Find where the given text appears and provide that cell's center as (X, Y) coordinate. 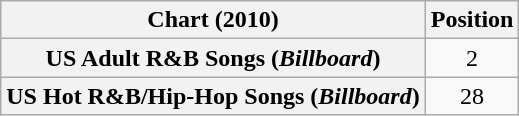
28 (472, 96)
2 (472, 58)
Position (472, 20)
US Hot R&B/Hip-Hop Songs (Billboard) (213, 96)
Chart (2010) (213, 20)
US Adult R&B Songs (Billboard) (213, 58)
